Find where the given text appears and provide that cell's center as [x, y] coordinate. 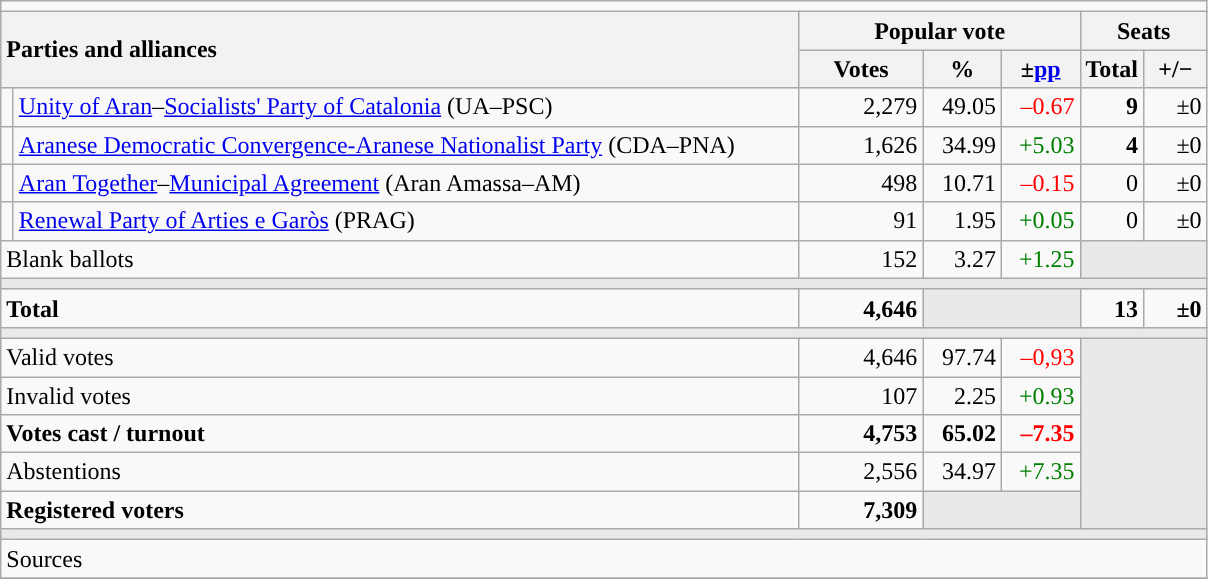
–0.15 [1040, 183]
Valid votes [400, 357]
10.71 [962, 183]
Blank ballots [400, 259]
2,556 [861, 472]
107 [861, 395]
–0.67 [1040, 107]
Unity of Aran–Socialists' Party of Catalonia (UA–PSC) [406, 107]
Renewal Party of Arties e Garòs (PRAG) [406, 221]
7,309 [861, 510]
4,753 [861, 434]
65.02 [962, 434]
–7.35 [1040, 434]
+/− [1176, 69]
2.25 [962, 395]
Sources [604, 559]
97.74 [962, 357]
+0.05 [1040, 221]
Invalid votes [400, 395]
Popular vote [940, 31]
Registered voters [400, 510]
13 [1112, 308]
+0.93 [1040, 395]
1,626 [861, 145]
2,279 [861, 107]
+5.03 [1040, 145]
1.95 [962, 221]
Parties and alliances [400, 50]
Votes [861, 69]
Abstentions [400, 472]
34.97 [962, 472]
Votes cast / turnout [400, 434]
+7.35 [1040, 472]
34.99 [962, 145]
49.05 [962, 107]
% [962, 69]
152 [861, 259]
4 [1112, 145]
9 [1112, 107]
±pp [1040, 69]
Aran Together–Municipal Agreement (Aran Amassa–AM) [406, 183]
Aranese Democratic Convergence-Aranese Nationalist Party (CDA–PNA) [406, 145]
–0,93 [1040, 357]
3.27 [962, 259]
498 [861, 183]
Seats [1144, 31]
+1.25 [1040, 259]
91 [861, 221]
